Pinpoint the cell where the given text exists, returning its [x, y] midpoint coordinate. 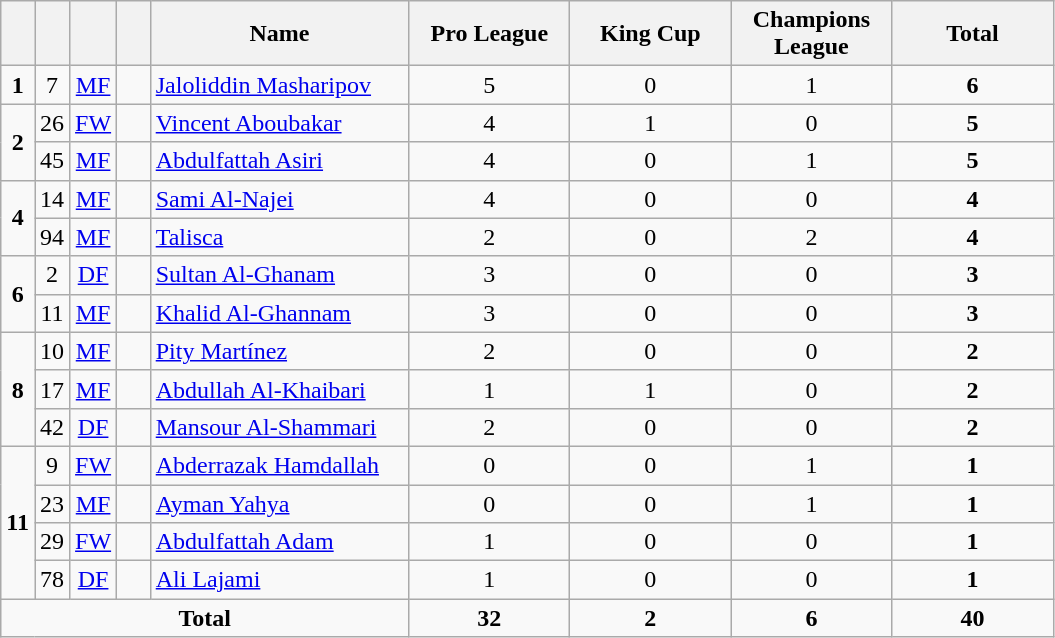
Sami Al-Najei [280, 199]
Jaloliddin Masharipov [280, 85]
Ali Lajami [280, 580]
Mansour Al-Shammari [280, 427]
Abdulfattah Asiri [280, 161]
Pity Martínez [280, 351]
Talisca [280, 237]
17 [52, 389]
King Cup [650, 34]
Abdullah Al-Khaibari [280, 389]
Name [280, 34]
45 [52, 161]
7 [52, 85]
Ayman Yahya [280, 503]
94 [52, 237]
23 [52, 503]
Sultan Al-Ghanam [280, 275]
14 [52, 199]
40 [972, 618]
8 [18, 389]
Champions League [812, 34]
Abdulfattah Adam [280, 542]
9 [52, 465]
78 [52, 580]
Abderrazak Hamdallah [280, 465]
42 [52, 427]
Khalid Al-Ghannam [280, 313]
32 [490, 618]
29 [52, 542]
26 [52, 123]
10 [52, 351]
Pro League [490, 34]
Vincent Aboubakar [280, 123]
